Capture the cell that displays the provided text and extract its [x, y] central coordinate. 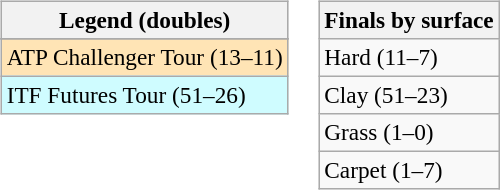
ATP Challenger Tour (13–11) [144, 57]
ITF Futures Tour (51–26) [144, 95]
Hard (11–7) [409, 57]
Finals by surface [409, 20]
Grass (1–0) [409, 133]
Legend (doubles) [144, 20]
Clay (51–23) [409, 95]
Carpet (1–7) [409, 171]
